Return the [X, Y] coordinate for the center point of the cell that contains the specified text.  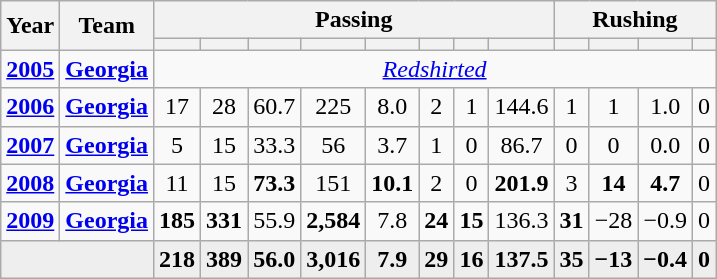
Rushing [635, 20]
−0.4 [666, 259]
4.7 [666, 183]
Year [30, 26]
55.9 [274, 221]
136.3 [522, 221]
331 [224, 221]
2005 [30, 69]
17 [178, 107]
73.3 [274, 183]
0.0 [666, 145]
2009 [30, 221]
11 [178, 183]
56.0 [274, 259]
2,584 [334, 221]
16 [472, 259]
151 [334, 183]
60.7 [274, 107]
144.6 [522, 107]
1.0 [666, 107]
3,016 [334, 259]
−0.9 [666, 221]
2006 [30, 107]
5 [178, 145]
3 [572, 183]
389 [224, 259]
−28 [614, 221]
2007 [30, 145]
8.0 [392, 107]
3.7 [392, 145]
201.9 [522, 183]
7.9 [392, 259]
14 [614, 183]
185 [178, 221]
2008 [30, 183]
35 [572, 259]
218 [178, 259]
137.5 [522, 259]
31 [572, 221]
33.3 [274, 145]
Passing [354, 20]
86.7 [522, 145]
28 [224, 107]
−13 [614, 259]
Redshirted [435, 69]
7.8 [392, 221]
24 [436, 221]
56 [334, 145]
29 [436, 259]
225 [334, 107]
Team [107, 26]
10.1 [392, 183]
